Pinpoint the cell where the given text exists, returning its (X, Y) midpoint coordinate. 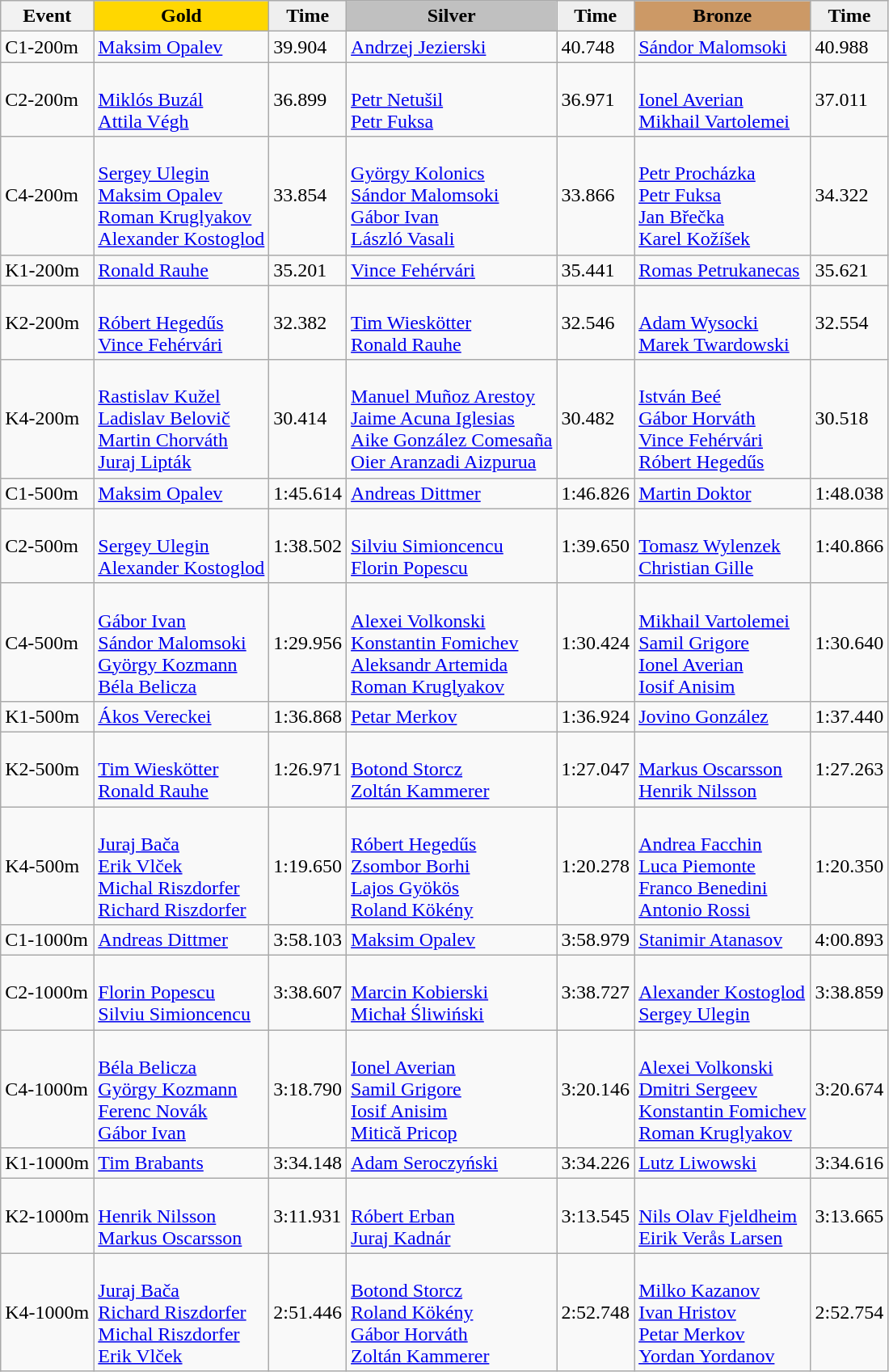
Vince Fehérvári (452, 270)
K2-200m (47, 323)
Silviu SimioncencuFlorin Popescu (452, 546)
30.482 (596, 419)
4:00.893 (849, 940)
Tomasz WylenzekChristian Gille (723, 546)
3:20.674 (849, 1089)
3:38.727 (596, 993)
Alexander KostoglodSergey Ulegin (723, 993)
K1-500m (47, 716)
Ákos Vereckei (181, 716)
Milko KazanovIvan HristovPetar MerkovYordan Yordanov (723, 1312)
C1-500m (47, 493)
32.382 (308, 323)
Petar Merkov (452, 716)
1:29.956 (308, 642)
34.322 (849, 196)
Stanimir Atanasov (723, 940)
C2-1000m (47, 993)
István BeéGábor HorváthVince FehérváriRóbert Hegedűs (723, 419)
1:48.038 (849, 493)
Juraj BačaRichard RiszdorferMichal RiszdorferErik Vlček (181, 1312)
30.518 (849, 419)
30.414 (308, 419)
Gábor IvanSándor MalomsokiGyörgy KozmannBéla Belicza (181, 642)
3:11.931 (308, 1216)
Gold (181, 16)
36.899 (308, 99)
1:30.640 (849, 642)
3:38.859 (849, 993)
K4-200m (47, 419)
2:52.754 (849, 1312)
1:19.650 (308, 866)
Jovino González (723, 716)
Sergey UleginMaksim OpalevRoman KruglyakovAlexander Kostoglod (181, 196)
K2-500m (47, 769)
1:38.502 (308, 546)
Béla BeliczaGyörgy KozmannFerenc NovákGábor Ivan (181, 1089)
Henrik NilssonMarkus Oscarsson (181, 1216)
Adam Seroczyński (452, 1163)
Ionel AverianMikhail Vartolemei (723, 99)
36.971 (596, 99)
3:34.226 (596, 1163)
Lutz Liwowski (723, 1163)
Alexei VolkonskiKonstantin FomichevAleksandr ArtemidaRoman Kruglyakov (452, 642)
Mikhail VartolemeiSamil GrigoreIonel AverianIosif Anisim (723, 642)
Sergey UleginAlexander Kostoglod (181, 546)
C4-500m (47, 642)
1:36.868 (308, 716)
C4-200m (47, 196)
3:34.148 (308, 1163)
Botond StorczRoland KökényGábor HorváthZoltán Kammerer (452, 1312)
K1-1000m (47, 1163)
K4-500m (47, 866)
1:20.350 (849, 866)
Miklós BuzálAttila Végh (181, 99)
1:26.971 (308, 769)
40.988 (849, 47)
Silver (452, 16)
Bronze (723, 16)
Andrea FacchinLuca PiemonteFranco BenediniAntonio Rossi (723, 866)
1:30.424 (596, 642)
1:37.440 (849, 716)
3:18.790 (308, 1089)
1:20.278 (596, 866)
Event (47, 16)
Andrzej Jezierski (452, 47)
3:13.545 (596, 1216)
Juraj BačaErik VlčekMichal RiszdorferRichard Riszdorfer (181, 866)
K1-200m (47, 270)
3:58.979 (596, 940)
Markus OscarssonHenrik Nilsson (723, 769)
K2-1000m (47, 1216)
Florin PopescuSilviu Simioncencu (181, 993)
37.011 (849, 99)
3:38.607 (308, 993)
1:45.614 (308, 493)
40.748 (596, 47)
3:20.146 (596, 1089)
Martin Doktor (723, 493)
C2-200m (47, 99)
Petr NetušilPetr Fuksa (452, 99)
39.904 (308, 47)
3:58.103 (308, 940)
Manuel Muñoz ArestoyJaime Acuna IglesiasAike González ComesañaOier Aranzadi Aizpurua (452, 419)
35.441 (596, 270)
Petr ProcházkaPetr FuksaJan BřečkaKarel Kožíšek (723, 196)
K4-1000m (47, 1312)
1:36.924 (596, 716)
Tim Brabants (181, 1163)
32.554 (849, 323)
3:13.665 (849, 1216)
1:27.263 (849, 769)
Alexei VolkonskiDmitri SergeevKonstantin FomichevRoman Kruglyakov (723, 1089)
Ronald Rauhe (181, 270)
Adam WysockiMarek Twardowski (723, 323)
Marcin KobierskiMichał Śliwiński (452, 993)
C1-200m (47, 47)
Botond StorczZoltán Kammerer (452, 769)
C4-1000m (47, 1089)
György KolonicsSándor MalomsokiGábor IvanLászló Vasali (452, 196)
Sándor Malomsoki (723, 47)
35.201 (308, 270)
1:39.650 (596, 546)
3:34.616 (849, 1163)
32.546 (596, 323)
2:52.748 (596, 1312)
Romas Petrukanecas (723, 270)
2:51.446 (308, 1312)
Ionel AverianSamil GrigoreIosif AnisimMitică Pricop (452, 1089)
35.621 (849, 270)
33.854 (308, 196)
1:40.866 (849, 546)
Róbert ErbanJuraj Kadnár (452, 1216)
Róbert HegedűsVince Fehérvári (181, 323)
C2-500m (47, 546)
C1-1000m (47, 940)
33.866 (596, 196)
Rastislav KuželLadislav BelovičMartin ChorváthJuraj Lipták (181, 419)
Róbert HegedűsZsombor BorhiLajos GyökösRoland Kökény (452, 866)
Nils Olav FjeldheimEirik Verås Larsen (723, 1216)
1:46.826 (596, 493)
1:27.047 (596, 769)
